Capture the cell that displays the provided text and extract its (x, y) central coordinate. 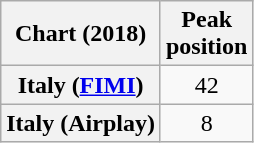
42 (206, 85)
Italy (Airplay) (81, 123)
Peakposition (206, 34)
Chart (2018) (81, 34)
Italy (FIMI) (81, 85)
8 (206, 123)
